Determine the [x, y] coordinate at the center of the cell enclosing the given text.  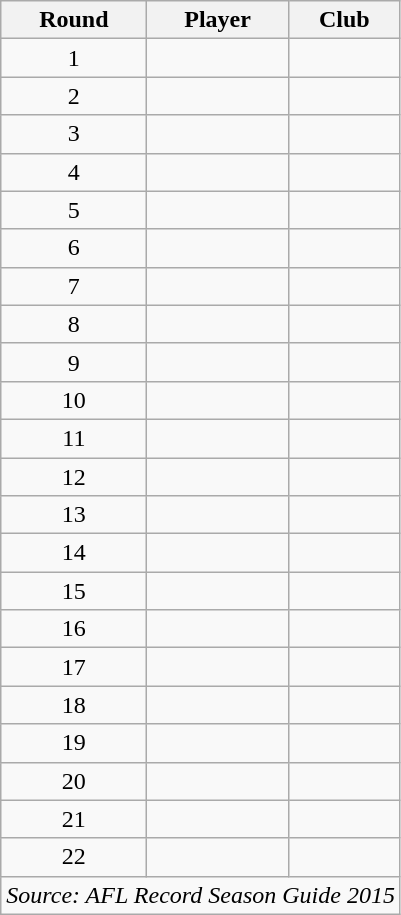
22 [74, 857]
16 [74, 629]
7 [74, 286]
13 [74, 515]
Player [218, 20]
5 [74, 210]
8 [74, 324]
6 [74, 248]
2 [74, 96]
Round [74, 20]
14 [74, 553]
17 [74, 667]
3 [74, 134]
20 [74, 781]
21 [74, 819]
Club [344, 20]
1 [74, 58]
Source: AFL Record Season Guide 2015 [201, 895]
12 [74, 477]
18 [74, 705]
19 [74, 743]
11 [74, 438]
9 [74, 362]
4 [74, 172]
10 [74, 400]
15 [74, 591]
